Capture the cell that displays the provided text and extract its [X, Y] central coordinate. 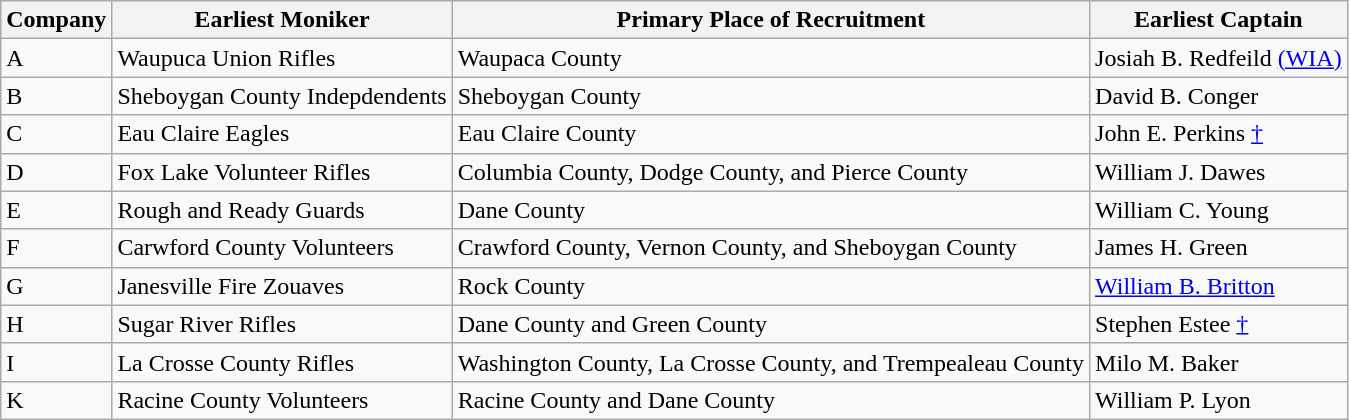
C [56, 134]
Milo M. Baker [1219, 362]
Crawford County, Vernon County, and Sheboygan County [770, 248]
David B. Conger [1219, 96]
Rough and Ready Guards [282, 210]
Josiah B. Redfeild (WIA) [1219, 58]
Earliest Captain [1219, 20]
John E. Perkins † [1219, 134]
I [56, 362]
A [56, 58]
William B. Britton [1219, 286]
Rock County [770, 286]
F [56, 248]
D [56, 172]
La Crosse County Rifles [282, 362]
Earliest Moniker [282, 20]
Eau Claire Eagles [282, 134]
William P. Lyon [1219, 400]
Racine County Volunteers [282, 400]
Carwford County Volunteers [282, 248]
James H. Green [1219, 248]
Dane County [770, 210]
K [56, 400]
Dane County and Green County [770, 324]
G [56, 286]
Washington County, La Crosse County, and Trempealeau County [770, 362]
Eau Claire County [770, 134]
William J. Dawes [1219, 172]
H [56, 324]
E [56, 210]
Sugar River Rifles [282, 324]
Waupaca County [770, 58]
Racine County and Dane County [770, 400]
Sheboygan County Indepdendents [282, 96]
Sheboygan County [770, 96]
William C. Young [1219, 210]
Waupuca Union Rifles [282, 58]
Columbia County, Dodge County, and Pierce County [770, 172]
Stephen Estee † [1219, 324]
B [56, 96]
Janesville Fire Zouaves [282, 286]
Primary Place of Recruitment [770, 20]
Company [56, 20]
Fox Lake Volunteer Rifles [282, 172]
